Capture the cell that displays the provided text and extract its (x, y) central coordinate. 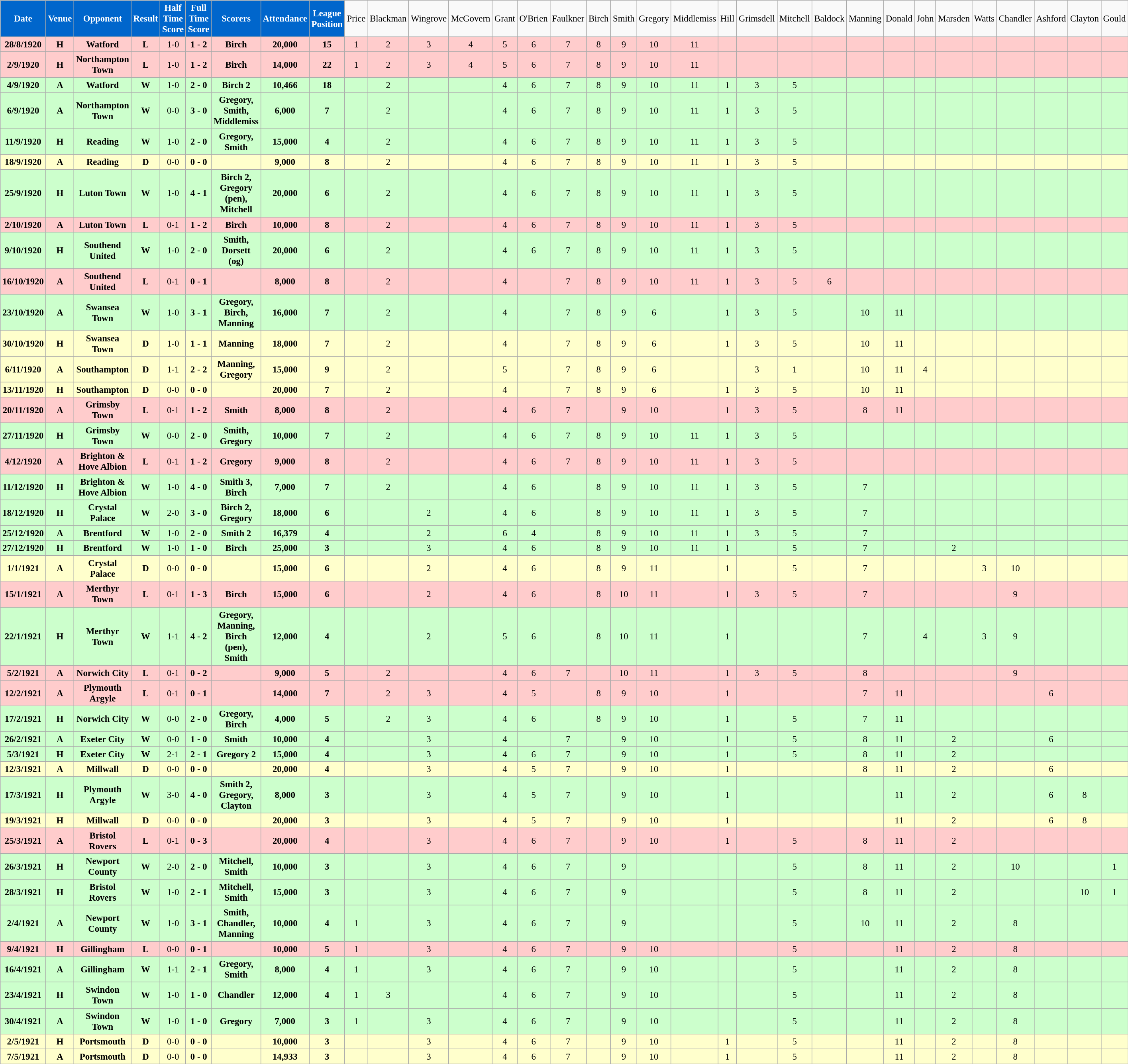
Ashford (1051, 19)
Birch 2, Gregory (236, 513)
Opponent (103, 19)
Gregory, Manning, Birch (pen), Smith (236, 636)
25/9/1920 (23, 194)
0 - 3 (198, 841)
Grant (505, 19)
9/4/1921 (23, 949)
27/11/1920 (23, 436)
3-0 (173, 795)
27/12/1920 (23, 548)
15/1/1921 (23, 594)
25,000 (285, 548)
Attendance (285, 19)
22 (327, 65)
Gregory 2 (236, 754)
Birch 2, Gregory (pen), Mitchell (236, 194)
17/2/1921 (23, 719)
16/10/1920 (23, 281)
16,379 (285, 533)
30/4/1921 (23, 1021)
4,000 (285, 719)
Scorers (236, 19)
Gregory, Birch (236, 719)
Smith, Chandler, Manning (236, 923)
Manning, Gregory (236, 370)
Birch 2 (236, 85)
6/9/1920 (23, 111)
Venue (60, 19)
Baldock (830, 19)
Date (23, 19)
18/9/1920 (23, 162)
25/12/1920 (23, 533)
26/3/1921 (23, 867)
4/9/1920 (23, 85)
16/4/1921 (23, 970)
12/2/1921 (23, 693)
Hill (728, 19)
Smith, Gregory (236, 436)
Price (356, 19)
Donald (899, 19)
Gregory, Birch, Manning (236, 312)
Clayton (1085, 19)
16,000 (285, 312)
10,466 (285, 85)
Faulkner (568, 19)
17/3/1921 (23, 795)
Result (146, 19)
Grimsdell (757, 19)
2/10/1920 (23, 225)
2/5/1921 (23, 1041)
Gregory, Smith, Middlemiss (236, 111)
26/2/1921 (23, 739)
Middlemiss (694, 19)
19/3/1921 (23, 821)
18 (327, 85)
11/9/1920 (23, 142)
5/2/1921 (23, 673)
28/8/1920 (23, 45)
12/3/1921 (23, 769)
7/5/1921 (23, 1056)
25/3/1921 (23, 841)
13/11/1920 (23, 390)
1/1/1921 (23, 569)
5/3/1921 (23, 754)
2-1 (173, 754)
2 - 2 (198, 370)
4/12/1920 (23, 461)
15 (327, 45)
22/1/1921 (23, 636)
23/4/1921 (23, 995)
20/11/1920 (23, 410)
Marsden (954, 19)
23/10/1920 (23, 312)
John (925, 19)
28/3/1921 (23, 892)
League Position (327, 19)
Smith, Dorsett (og) (236, 250)
Full Time Score (198, 19)
0 - 2 (198, 673)
Wingrove (429, 19)
6/11/1920 (23, 370)
18/12/1920 (23, 513)
Smith 2, Gregory, Clayton (236, 795)
Watts (984, 19)
Smith 3, Birch (236, 488)
McGovern (470, 19)
2/9/1920 (23, 65)
Smith 2 (236, 533)
30/10/1920 (23, 343)
4 - 1 (198, 194)
Blackman (388, 19)
14,933 (285, 1056)
Mitchell (795, 19)
11/12/1920 (23, 488)
Half Time Score (173, 19)
6,000 (285, 111)
O'Brien (534, 19)
9/10/1920 (23, 250)
Gould (1114, 19)
1 - 3 (198, 594)
4 - 2 (198, 636)
1 - 1 (198, 343)
2/4/1921 (23, 923)
